Search for the cell housing the specified text and yield its [X, Y] center coordinate. 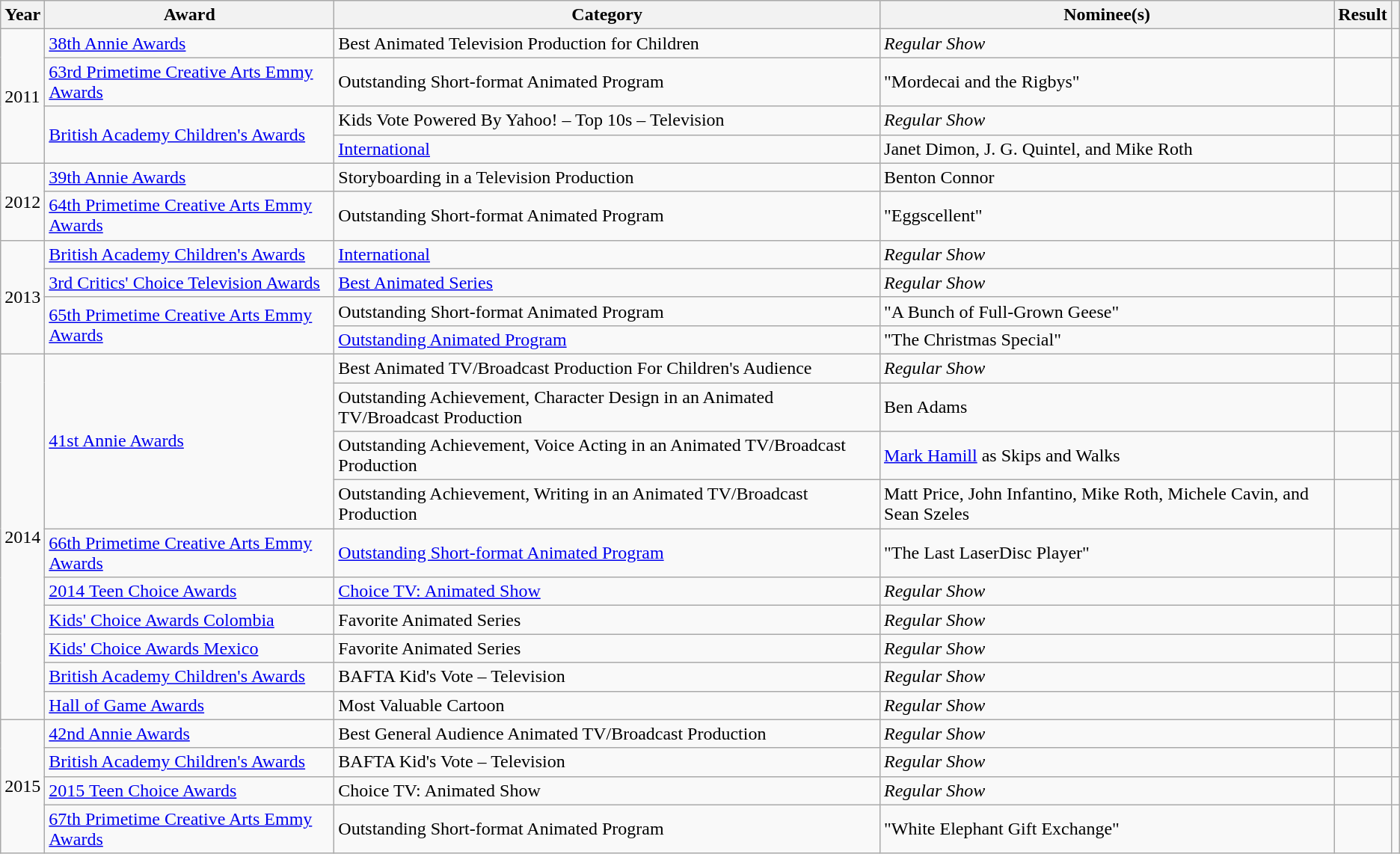
41st Annie Awards [190, 441]
Kids' Choice Awards Colombia [190, 620]
Outstanding Animated Program [607, 340]
Kids' Choice Awards Mexico [190, 648]
Best General Audience Animated TV/Broadcast Production [607, 734]
2015 [22, 787]
2014 Teen Choice Awards [190, 592]
67th Primetime Creative Arts Emmy Awards [190, 829]
"The Christmas Special" [1107, 340]
42nd Annie Awards [190, 734]
39th Annie Awards [190, 177]
Most Valuable Cartoon [607, 705]
2012 [22, 202]
2011 [22, 96]
Matt Price, John Infantino, Mike Roth, Michele Cavin, and Sean Szeles [1107, 504]
Benton Connor [1107, 177]
38th Annie Awards [190, 43]
Outstanding Achievement, Character Design in an Animated TV/Broadcast Production [607, 407]
66th Primetime Creative Arts Emmy Awards [190, 553]
2013 [22, 297]
Year [22, 15]
63rd Primetime Creative Arts Emmy Awards [190, 82]
Result [1363, 15]
"A Bunch of Full-Grown Geese" [1107, 311]
Outstanding Achievement, Voice Acting in an Animated TV/Broadcast Production [607, 456]
2014 [22, 537]
"The Last LaserDisc Player" [1107, 553]
2015 Teen Choice Awards [190, 790]
Nominee(s) [1107, 15]
Best Animated Television Production for Children [607, 43]
"Mordecai and the Rigbys" [1107, 82]
"White Elephant Gift Exchange" [1107, 829]
64th Primetime Creative Arts Emmy Awards [190, 215]
"Eggscellent" [1107, 215]
65th Primetime Creative Arts Emmy Awards [190, 325]
Award [190, 15]
Janet Dimon, J. G. Quintel, and Mike Roth [1107, 149]
Mark Hamill as Skips and Walks [1107, 456]
Category [607, 15]
Best Animated TV/Broadcast Production For Children's Audience [607, 368]
Storyboarding in a Television Production [607, 177]
3rd Critics' Choice Television Awards [190, 283]
Hall of Game Awards [190, 705]
Best Animated Series [607, 283]
Ben Adams [1107, 407]
Outstanding Achievement, Writing in an Animated TV/Broadcast Production [607, 504]
Kids Vote Powered By Yahoo! – Top 10s – Television [607, 120]
